Search for the cell housing the specified text and yield its (X, Y) center coordinate. 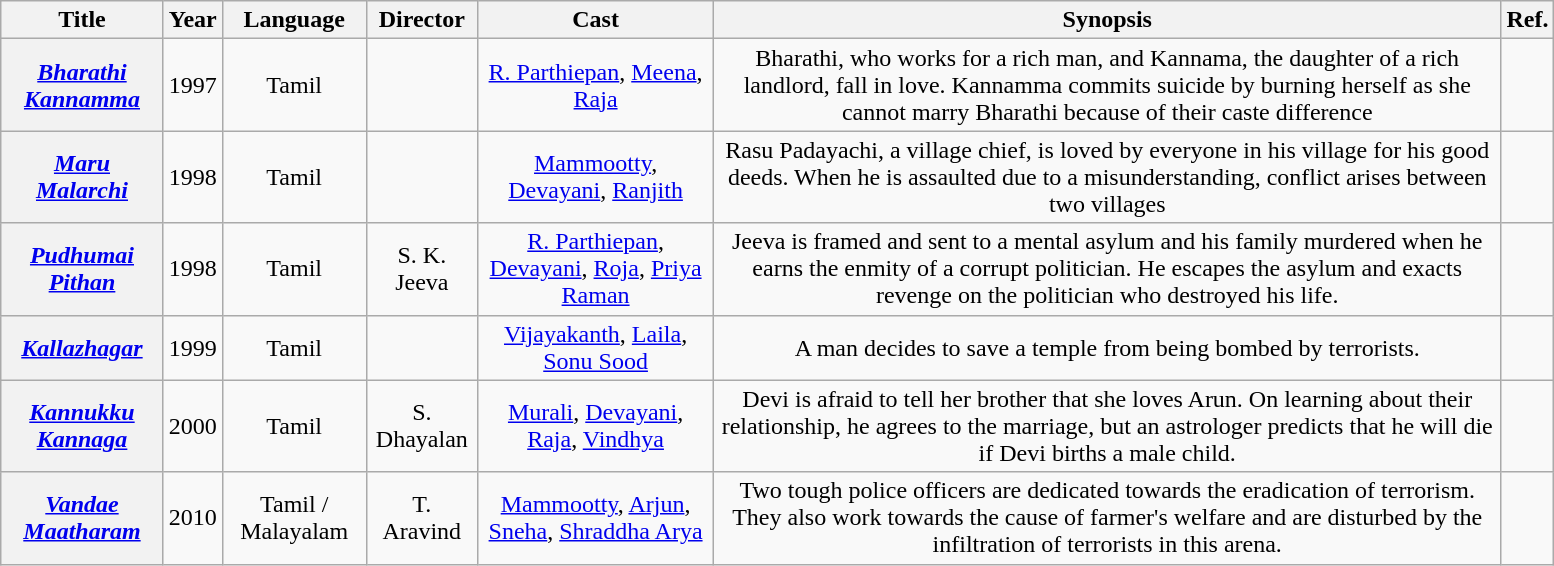
Murali, Devayani, Raja, Vindhya (596, 426)
Synopsis (1108, 20)
R. Parthiepan, Meena, Raja (596, 85)
Ref. (1528, 20)
Kannukku Kannaga (82, 426)
Maru Malarchi (82, 177)
2000 (192, 426)
2010 (192, 518)
R. Parthiepan, Devayani, Roja, Priya Raman (596, 269)
1997 (192, 85)
T. Aravind (422, 518)
Vijayakanth, Laila, Sonu Sood (596, 348)
1999 (192, 348)
Director (422, 20)
Title (82, 20)
Mammootty, Devayani, Ranjith (596, 177)
Bharathi Kannamma (82, 85)
Pudhumai Pithan (82, 269)
A man decides to save a temple from being bombed by terrorists. (1108, 348)
Kallazhagar (82, 348)
S. K. Jeeva (422, 269)
Year (192, 20)
Cast (596, 20)
Vandae Maatharam (82, 518)
Mammootty, Arjun, Sneha, Shraddha Arya (596, 518)
Tamil / Malayalam (294, 518)
Language (294, 20)
S. Dhayalan (422, 426)
